Scan for the cell matching the given text and deliver its [X, Y] coordinate at center. 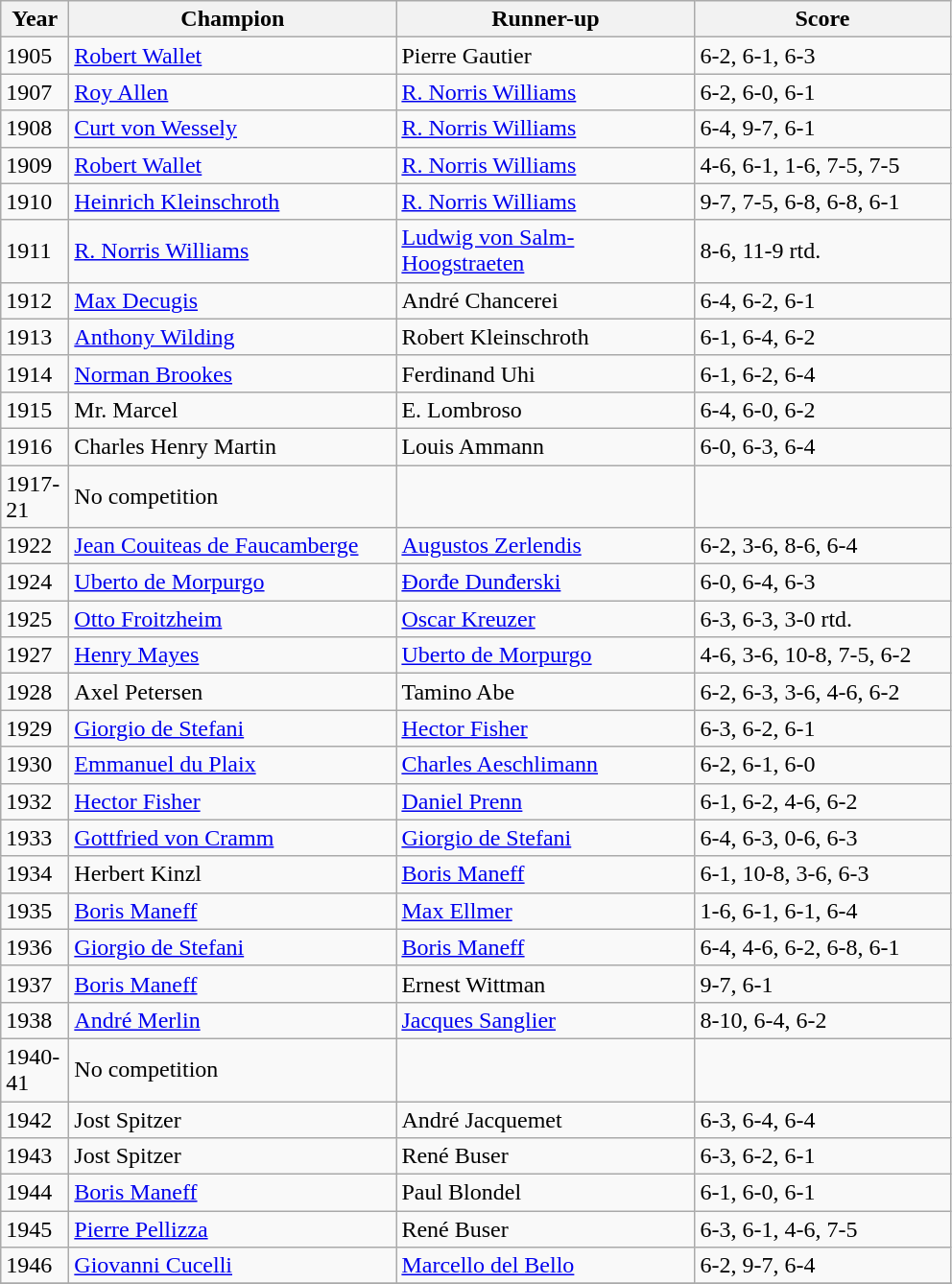
6-2, 3-6, 8-6, 6-4 [822, 546]
8-10, 6-4, 6-2 [822, 1020]
1929 [35, 728]
André Chancerei [545, 300]
6-2, 6-1, 6-0 [822, 765]
1905 [35, 56]
Year [35, 19]
Curt von Wessely [232, 129]
6-0, 6-3, 6-4 [822, 446]
1937 [35, 984]
6-4, 9-7, 6-1 [822, 129]
Oscar Kreuzer [545, 619]
1911 [35, 251]
André Merlin [232, 1020]
1924 [35, 583]
Charles Henry Martin [232, 446]
Mr. Marcel [232, 410]
1925 [35, 619]
Daniel Prenn [545, 801]
6-2, 6-3, 3-6, 4-6, 6-2 [822, 692]
Giovanni Cucelli [232, 1266]
1933 [35, 838]
Marcello del Bello [545, 1266]
4-6, 3-6, 10-8, 7-5, 6-2 [822, 655]
6-3, 6-1, 4-6, 7-5 [822, 1229]
6-1, 10-8, 3-6, 6-3 [822, 874]
1944 [35, 1193]
6-0, 6-4, 6-3 [822, 583]
Henry Mayes [232, 655]
André Jacquemet [545, 1120]
1945 [35, 1229]
1913 [35, 337]
Đorđe Dunđerski [545, 583]
1912 [35, 300]
Ludwig von Salm-Hoogstraeten [545, 251]
1946 [35, 1266]
E. Lombroso [545, 410]
Pierre Pellizza [232, 1229]
9-7, 6-1 [822, 984]
Score [822, 19]
Tamino Abe [545, 692]
Augustos Zerlendis [545, 546]
1907 [35, 92]
8-6, 11-9 rtd. [822, 251]
Heinrich Kleinschroth [232, 202]
Robert Kleinschroth [545, 337]
Axel Petersen [232, 692]
6-4, 4-6, 6-2, 6-8, 6-1 [822, 947]
Ernest Wittman [545, 984]
1927 [35, 655]
Otto Froitzheim [232, 619]
1928 [35, 692]
1-6, 6-1, 6-1, 6-4 [822, 911]
Roy Allen [232, 92]
6-3, 6-3, 3-0 rtd. [822, 619]
Runner-up [545, 19]
6-4, 6-0, 6-2 [822, 410]
1936 [35, 947]
1934 [35, 874]
Charles Aeschlimann [545, 765]
Champion [232, 19]
4-6, 6-1, 1-6, 7-5, 7-5 [822, 165]
6-4, 6-3, 0-6, 6-3 [822, 838]
6-2, 9-7, 6-4 [822, 1266]
1942 [35, 1120]
1932 [35, 801]
1909 [35, 165]
6-2, 6-0, 6-1 [822, 92]
6-3, 6-4, 6-4 [822, 1120]
6-1, 6-2, 6-4 [822, 373]
1916 [35, 446]
1915 [35, 410]
Gottfried von Cramm [232, 838]
Norman Brookes [232, 373]
1914 [35, 373]
1935 [35, 911]
1930 [35, 765]
6-1, 6-0, 6-1 [822, 1193]
6-1, 6-2, 4-6, 6-2 [822, 801]
Paul Blondel [545, 1193]
Jacques Sanglier [545, 1020]
1910 [35, 202]
Louis Ammann [545, 446]
6-4, 6-2, 6-1 [822, 300]
Ferdinand Uhi [545, 373]
6-1, 6-4, 6-2 [822, 337]
Emmanuel du Plaix [232, 765]
Max Decugis [232, 300]
Jean Couiteas de Faucamberge [232, 546]
1908 [35, 129]
Max Ellmer [545, 911]
6-2, 6-1, 6-3 [822, 56]
9-7, 7-5, 6-8, 6-8, 6-1 [822, 202]
1917-21 [35, 495]
1922 [35, 546]
1943 [35, 1156]
1938 [35, 1020]
1940-41 [35, 1069]
Herbert Kinzl [232, 874]
Pierre Gautier [545, 56]
Anthony Wilding [232, 337]
